Pinpoint the cell where the given text exists, returning its [X, Y] midpoint coordinate. 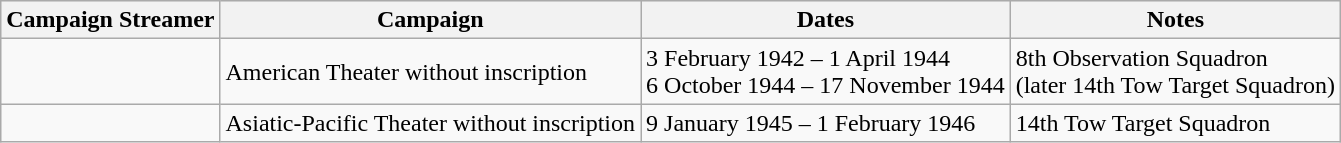
3 February 1942 – 1 April 19446 October 1944 – 17 November 1944 [826, 72]
American Theater without inscription [430, 72]
Campaign Streamer [110, 20]
Dates [826, 20]
Asiatic-Pacific Theater without inscription [430, 123]
14th Tow Target Squadron [1175, 123]
Campaign [430, 20]
8th Observation Squadron (later 14th Tow Target Squadron) [1175, 72]
Notes [1175, 20]
9 January 1945 – 1 February 1946 [826, 123]
